Return the (x, y) coordinate for the center point of the cell that contains the specified text.  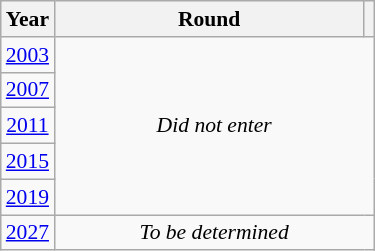
2015 (28, 162)
Round (209, 19)
Did not enter (214, 126)
2011 (28, 126)
2007 (28, 90)
2027 (28, 233)
2003 (28, 55)
To be determined (214, 233)
2019 (28, 197)
Year (28, 19)
